Find where the given text appears and provide that cell's center as (X, Y) coordinate. 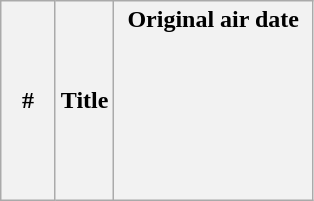
Title (84, 101)
# (28, 101)
Original air date (214, 101)
